Pinpoint the cell where the given text exists, returning its [x, y] midpoint coordinate. 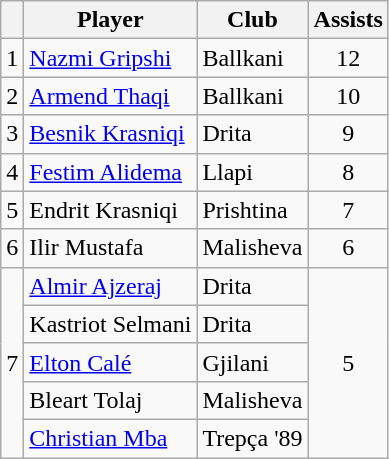
8 [348, 172]
3 [12, 134]
Christian Mba [110, 438]
Prishtina [252, 210]
Endrit Krasniqi [110, 210]
Llapi [252, 172]
Elton Calé [110, 362]
Besnik Krasniqi [110, 134]
Club [252, 20]
Trepça '89 [252, 438]
10 [348, 96]
Almir Ajzeraj [110, 286]
2 [12, 96]
Gjilani [252, 362]
Nazmi Gripshi [110, 58]
1 [12, 58]
9 [348, 134]
Armend Thaqi [110, 96]
Kastriot Selmani [110, 324]
12 [348, 58]
Festim Alidema [110, 172]
Ilir Mustafa [110, 248]
Bleart Tolaj [110, 400]
4 [12, 172]
Player [110, 20]
Assists [348, 20]
